Provide the [X, Y] coordinate of the cell's center where the given text is located.  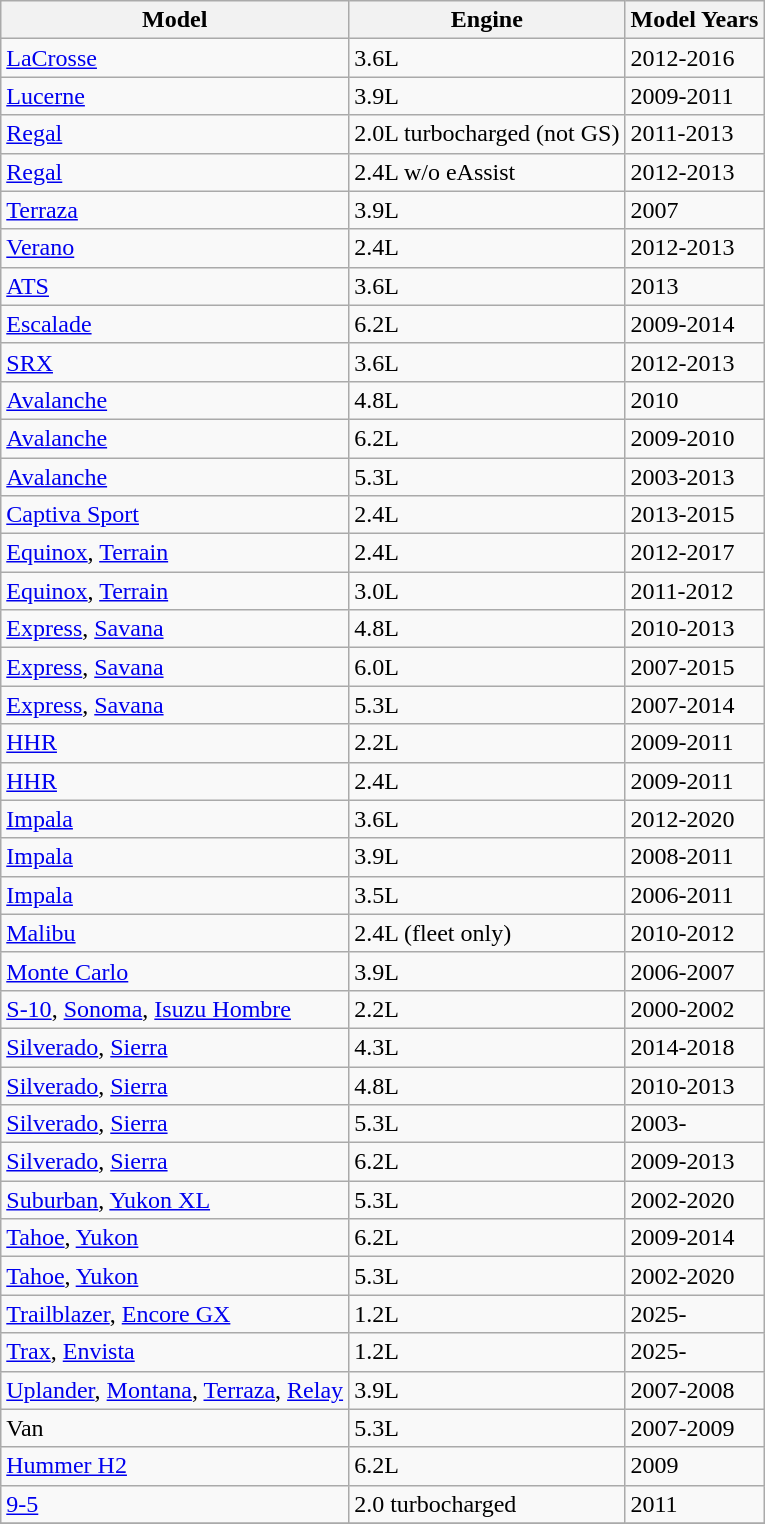
2007-2015 [694, 667]
ATS [175, 286]
Engine [487, 20]
2006-2011 [694, 895]
2.4L w/o eAssist [487, 172]
2010-2012 [694, 933]
2003- [694, 1124]
2003-2013 [694, 477]
Terraza [175, 210]
6.0L [487, 667]
2014-2018 [694, 1047]
3.0L [487, 591]
LaCrosse [175, 58]
2007-2009 [694, 1428]
2011-2012 [694, 591]
Lucerne [175, 96]
2009-2010 [694, 438]
2012-2016 [694, 58]
2010 [694, 400]
2.0L turbocharged (not GS) [487, 134]
Captiva Sport [175, 515]
Hummer H2 [175, 1466]
2.4L (fleet only) [487, 933]
2007 [694, 210]
2007-2014 [694, 705]
SRX [175, 362]
2008-2011 [694, 857]
Suburban, Yukon XL [175, 1200]
2006-2007 [694, 971]
Van [175, 1428]
2011 [694, 1504]
2011-2013 [694, 134]
2012-2017 [694, 553]
Malibu [175, 933]
Trailblazer, Encore GX [175, 1314]
2007-2008 [694, 1390]
S-10, Sonoma, Isuzu Hombre [175, 1009]
2013-2015 [694, 515]
2013 [694, 286]
2.0 turbocharged [487, 1504]
4.3L [487, 1047]
Model [175, 20]
Monte Carlo [175, 971]
9-5 [175, 1504]
2012-2020 [694, 819]
2009 [694, 1466]
2000-2002 [694, 1009]
2009-2013 [694, 1162]
Verano [175, 248]
Uplander, Montana, Terraza, Relay [175, 1390]
Escalade [175, 324]
Trax, Envista [175, 1352]
3.5L [487, 895]
Model Years [694, 20]
